Return the (x, y) coordinate for the center point of the cell that contains the specified text.  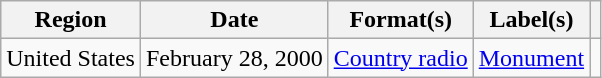
Format(s) (400, 20)
Country radio (400, 58)
United States (71, 58)
Monument (531, 58)
Region (71, 20)
Label(s) (531, 20)
February 28, 2000 (234, 58)
Date (234, 20)
